Capture the cell that displays the provided text and extract its [X, Y] central coordinate. 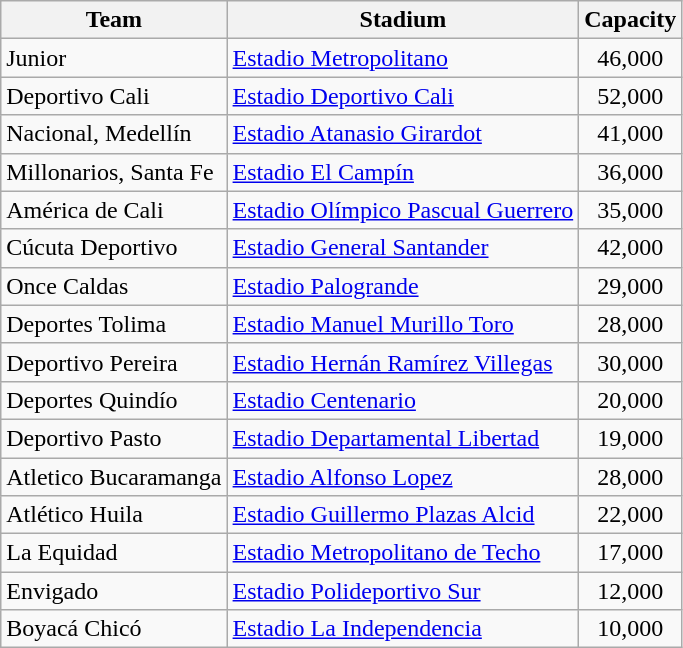
Deportivo Cali [114, 96]
Estadio El Campín [403, 172]
Estadio Departamental Libertad [403, 438]
Nacional, Medellín [114, 134]
Boyacá Chicó [114, 629]
Atlético Huila [114, 515]
Estadio Deportivo Cali [403, 96]
Estadio Guillermo Plazas Alcid [403, 515]
36,000 [630, 172]
35,000 [630, 210]
Deportivo Pereira [114, 362]
Deportes Quindío [114, 400]
52,000 [630, 96]
12,000 [630, 591]
Capacity [630, 20]
30,000 [630, 362]
Estadio General Santander [403, 248]
Team [114, 20]
Deportivo Pasto [114, 438]
Estadio Olímpico Pascual Guerrero [403, 210]
Estadio Centenario [403, 400]
22,000 [630, 515]
Envigado [114, 591]
Estadio Metropolitano [403, 58]
46,000 [630, 58]
42,000 [630, 248]
Atletico Bucaramanga [114, 477]
Stadium [403, 20]
América de Cali [114, 210]
Estadio Polideportivo Sur [403, 591]
Estadio Alfonso Lopez [403, 477]
Estadio Atanasio Girardot [403, 134]
Millonarios, Santa Fe [114, 172]
Once Caldas [114, 286]
20,000 [630, 400]
Estadio Manuel Murillo Toro [403, 324]
17,000 [630, 553]
10,000 [630, 629]
Deportes Tolima [114, 324]
41,000 [630, 134]
La Equidad [114, 553]
19,000 [630, 438]
Estadio Palogrande [403, 286]
Cúcuta Deportivo [114, 248]
29,000 [630, 286]
Estadio Metropolitano de Techo [403, 553]
Estadio Hernán Ramírez Villegas [403, 362]
Estadio La Independencia [403, 629]
Junior [114, 58]
